Detect which cell encompasses the target text, then output its (X, Y) center coordinate. 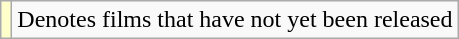
Denotes films that have not yet been released (235, 20)
